Pinpoint the cell where the given text exists, returning its (X, Y) midpoint coordinate. 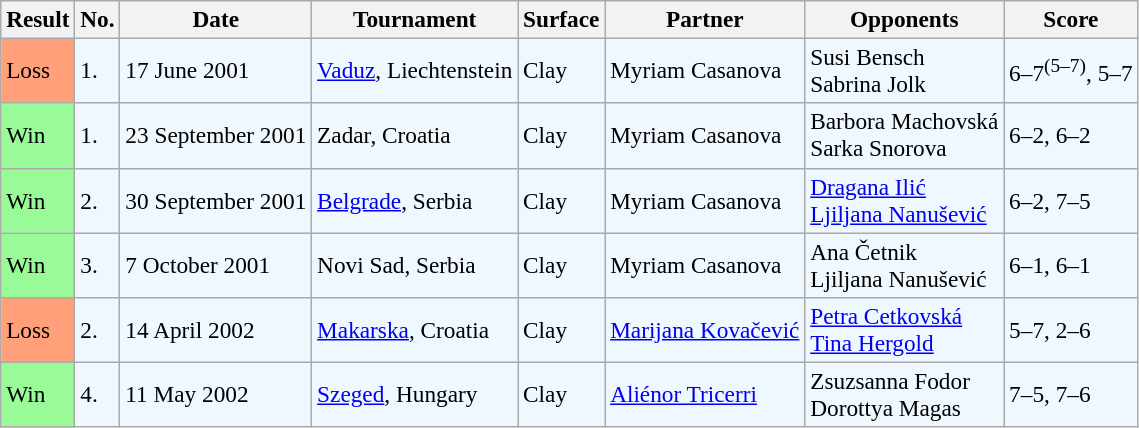
Score (1071, 19)
Surface (562, 19)
6–7(5–7), 5–7 (1071, 70)
Aliénor Tricerri (705, 394)
3. (98, 264)
4. (98, 394)
Zadar, Croatia (415, 136)
Barbora Machovská Sarka Snorova (904, 136)
Marijana Kovačević (705, 330)
Petra Cetkovská Tina Hergold (904, 330)
Dragana Ilić Ljiljana Nanušević (904, 200)
Susi Bensch Sabrina Jolk (904, 70)
Novi Sad, Serbia (415, 264)
Belgrade, Serbia (415, 200)
Opponents (904, 19)
7 October 2001 (216, 264)
Vaduz, Liechtenstein (415, 70)
23 September 2001 (216, 136)
Date (216, 19)
Szeged, Hungary (415, 394)
Tournament (415, 19)
Makarska, Croatia (415, 330)
14 April 2002 (216, 330)
7–5, 7–6 (1071, 394)
6–1, 6–1 (1071, 264)
No. (98, 19)
11 May 2002 (216, 394)
6–2, 6–2 (1071, 136)
Result (38, 19)
Zsuzsanna Fodor Dorottya Magas (904, 394)
5–7, 2–6 (1071, 330)
30 September 2001 (216, 200)
Partner (705, 19)
17 June 2001 (216, 70)
Ana Četnik Ljiljana Nanušević (904, 264)
6–2, 7–5 (1071, 200)
